Extract the (x, y) coordinate from the center of the cell holding the provided text.  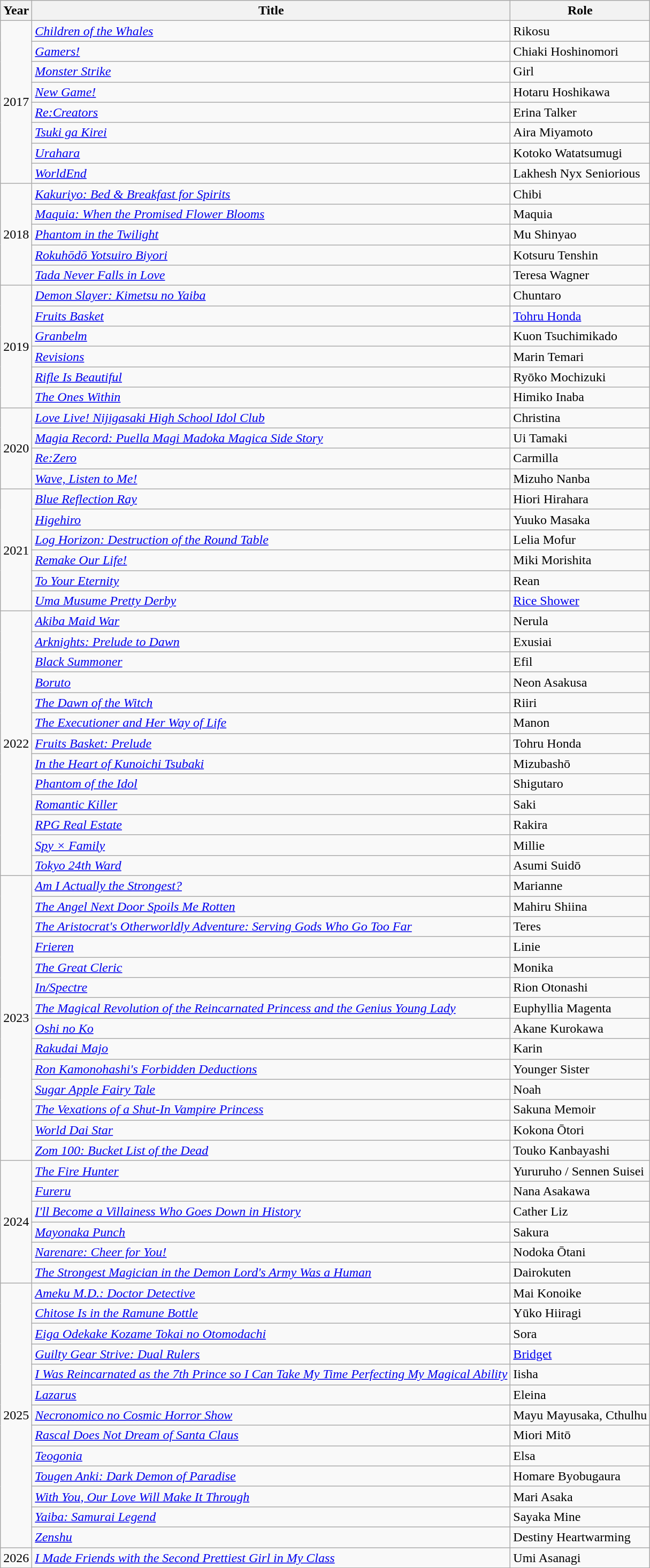
Yaiba: Samurai Legend (271, 1517)
The Great Cleric (271, 967)
Fruits Basket (271, 316)
Maquia (580, 214)
Rakira (580, 825)
Zenshu (271, 1537)
Kokona Ōtori (580, 1130)
Saki (580, 804)
Rokuhōdō Yotsuiro Biyori (271, 255)
In the Heart of Kunoichi Tsubaki (271, 764)
Sora (580, 1334)
Mari Asaka (580, 1496)
Gamers! (271, 51)
Mai Konoike (580, 1293)
Himiko Inaba (580, 397)
Christina (580, 418)
Tougen Anki: Dark Demon of Paradise (271, 1476)
Younger Sister (580, 1069)
Mizubashō (580, 764)
Phantom of the Idol (271, 784)
Bridget (580, 1354)
Rice Shower (580, 601)
Sugar Apple Fairy Tale (271, 1089)
In/Spectre (271, 988)
The Dawn of the Witch (271, 703)
Ameku M.D.: Doctor Detective (271, 1293)
Wave, Listen to Me! (271, 479)
Cather Liz (580, 1211)
Role (580, 11)
The Aristocrat's Otherworldly Adventure: Serving Gods Who Go Too Far (271, 927)
Chuntaro (580, 296)
Rikosu (580, 31)
Teogonia (271, 1456)
Erina Talker (580, 112)
Sakura (580, 1232)
Narenare: Cheer for You! (271, 1252)
Touko Kanbayashi (580, 1150)
I Made Friends with the Second Prettiest Girl in My Class (271, 1558)
Arknights: Prelude to Dawn (271, 642)
I'll Become a Villainess Who Goes Down in History (271, 1211)
2021 (16, 550)
Frieren (271, 947)
Mizuho Nanba (580, 479)
Tsuki ga Kirei (271, 133)
2025 (16, 1415)
New Game! (271, 92)
WorldEnd (271, 173)
Teres (580, 927)
The Executioner and Her Way of Life (271, 723)
2017 (16, 102)
Fureru (271, 1191)
Euphyllia Magenta (580, 1008)
Year (16, 11)
Yuuko Masaka (580, 519)
Uma Musume Pretty Derby (271, 601)
2026 (16, 1558)
Tokyo 24th Ward (271, 865)
Magia Record: Puella Magi Madoka Magica Side Story (271, 438)
Lakhesh Nyx Seniorious (580, 173)
Noah (580, 1089)
Kakuriyo: Bed & Breakfast for Spirits (271, 194)
Marin Temari (580, 357)
2023 (16, 1018)
Asumi Suidō (580, 865)
Boruto (271, 682)
2022 (16, 743)
The Ones Within (271, 397)
Marianne (580, 886)
Kotsuru Tenshin (580, 255)
Kotoko Watatsumugi (580, 153)
Higehiro (271, 519)
Iisha (580, 1374)
Manon (580, 723)
Carmilla (580, 458)
Nerula (580, 621)
Black Summoner (271, 662)
Granbelm (271, 336)
Revisions (271, 357)
Shigutaro (580, 784)
Miki Morishita (580, 560)
Re:Zero (271, 458)
Love Live! Nijigasaki High School Idol Club (271, 418)
Monster Strike (271, 72)
RPG Real Estate (271, 825)
Nana Asakawa (580, 1191)
Lelia Mofur (580, 540)
Tada Never Falls in Love (271, 275)
Ryōko Mochizuki (580, 377)
Riiri (580, 703)
Destiny Heartwarming (580, 1537)
Exusiai (580, 642)
Miori Mitō (580, 1435)
Yururuho / Sennen Suisei (580, 1171)
Rakudai Majo (271, 1049)
2024 (16, 1221)
Zom 100: Bucket List of the Dead (271, 1150)
Nodoka Ōtani (580, 1252)
Linie (580, 947)
Spy × Family (271, 845)
Kuon Tsuchimikado (580, 336)
Mayonaka Punch (271, 1232)
Homare Byobugaura (580, 1476)
Neon Asakusa (580, 682)
Urahara (271, 153)
I Was Reincarnated as the 7th Prince so I Can Take My Time Perfecting My Magical Ability (271, 1374)
Oshi no Ko (271, 1028)
The Vexations of a Shut-In Vampire Princess (271, 1110)
Rifle Is Beautiful (271, 377)
Mu Shinyao (580, 234)
Chiaki Hoshinomori (580, 51)
Chibi (580, 194)
Eleina (580, 1395)
Lazarus (271, 1395)
Rascal Does Not Dream of Santa Claus (271, 1435)
2019 (16, 347)
Efil (580, 662)
To Your Eternity (271, 580)
Log Horizon: Destruction of the Round Table (271, 540)
Akiba Maid War (271, 621)
Phantom in the Twilight (271, 234)
Teresa Wagner (580, 275)
Monika (580, 967)
With You, Our Love Will Make It Through (271, 1496)
Guilty Gear Strive: Dual Rulers (271, 1354)
Mayu Mayusaka, Cthulhu (580, 1415)
Rion Otonashi (580, 988)
Title (271, 11)
Maquia: When the Promised Flower Blooms (271, 214)
Akane Kurokawa (580, 1028)
Rean (580, 580)
The Magical Revolution of the Reincarnated Princess and the Genius Young Lady (271, 1008)
Girl (580, 72)
Hiori Hirahara (580, 499)
The Angel Next Door Spoils Me Rotten (271, 906)
Sayaka Mine (580, 1517)
Hotaru Hoshikawa (580, 92)
Umi Asanagi (580, 1558)
World Dai Star (271, 1130)
Remake Our Life! (271, 560)
2018 (16, 234)
Dairokuten (580, 1273)
Re:Creators (271, 112)
Blue Reflection Ray (271, 499)
Chitose Is in the Ramune Bottle (271, 1313)
Yūko Hiiragi (580, 1313)
The Strongest Magician in the Demon Lord's Army Was a Human (271, 1273)
Romantic Killer (271, 804)
Necronomico no Cosmic Horror Show (271, 1415)
Elsa (580, 1456)
Ron Kamonohashi's Forbidden Deductions (271, 1069)
The Fire Hunter (271, 1171)
Fruits Basket: Prelude (271, 743)
Sakuna Memoir (580, 1110)
Karin (580, 1049)
Children of the Whales (271, 31)
Demon Slayer: Kimetsu no Yaiba (271, 296)
Eiga Odekake Kozame Tokai no Otomodachi (271, 1334)
Am I Actually the Strongest? (271, 886)
Ui Tamaki (580, 438)
Mahiru Shiina (580, 906)
Aira Miyamoto (580, 133)
2020 (16, 448)
Millie (580, 845)
